From the cell containing the given text, extract its center point as [x, y] coordinate. 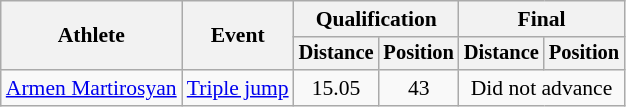
Athlete [92, 36]
Event [238, 36]
Final [542, 19]
Did not advance [542, 88]
43 [419, 88]
Armen Martirosyan [92, 88]
15.05 [336, 88]
Qualification [376, 19]
Triple jump [238, 88]
